Find where the given text appears and provide that cell's center as (X, Y) coordinate. 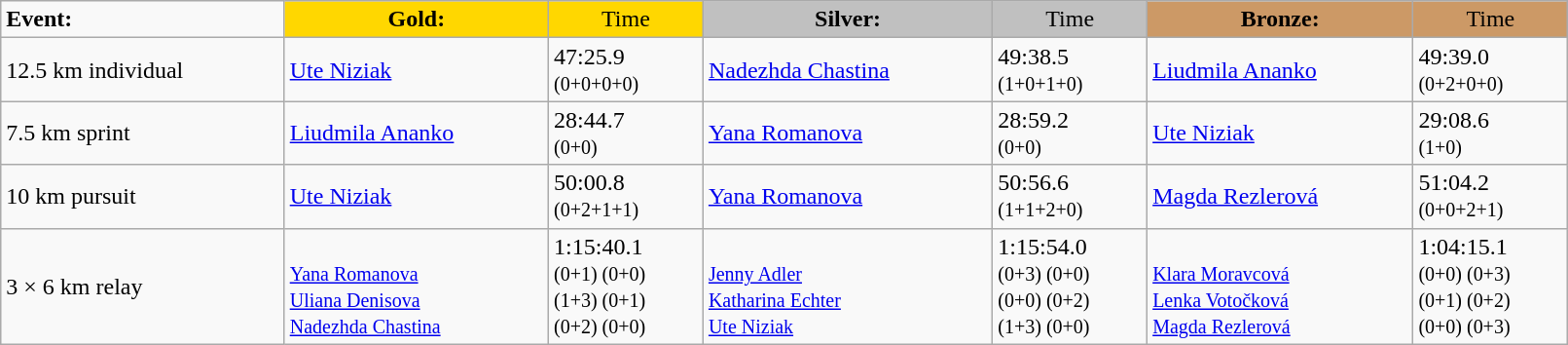
3 × 6 km relay (142, 287)
49:39.0(0+2+0+0) (1491, 70)
Nadezhda Chastina (847, 70)
47:25.9(0+0+0+0) (627, 70)
1:04:15.1(0+0) (0+3)(0+1) (0+2)(0+0) (0+3) (1491, 287)
1:15:54.0(0+3) (0+0)(0+0) (0+2)(1+3) (0+0) (1071, 287)
Gold: (417, 19)
Event: (142, 19)
28:44.7(0+0) (627, 133)
Yana RomanovaUliana DenisovaNadezhda Chastina (417, 287)
Bronze: (1281, 19)
Magda Rezlerová (1281, 197)
50:00.8 (0+2+1+1) (627, 197)
7.5 km sprint (142, 133)
1:15:40.1(0+1) (0+0)(1+3) (0+1)(0+2) (0+0) (627, 287)
29:08.6(1+0) (1491, 133)
50:56.6(1+1+2+0) (1071, 197)
49:38.5(1+0+1+0) (1071, 70)
Klara MoravcováLenka VotočkováMagda Rezlerová (1281, 287)
12.5 km individual (142, 70)
28:59.2(0+0) (1071, 133)
Jenny AdlerKatharina EchterUte Niziak (847, 287)
10 km pursuit (142, 197)
Silver: (847, 19)
51:04.2(0+0+2+1) (1491, 197)
